Search for the cell housing the specified text and yield its [X, Y] center coordinate. 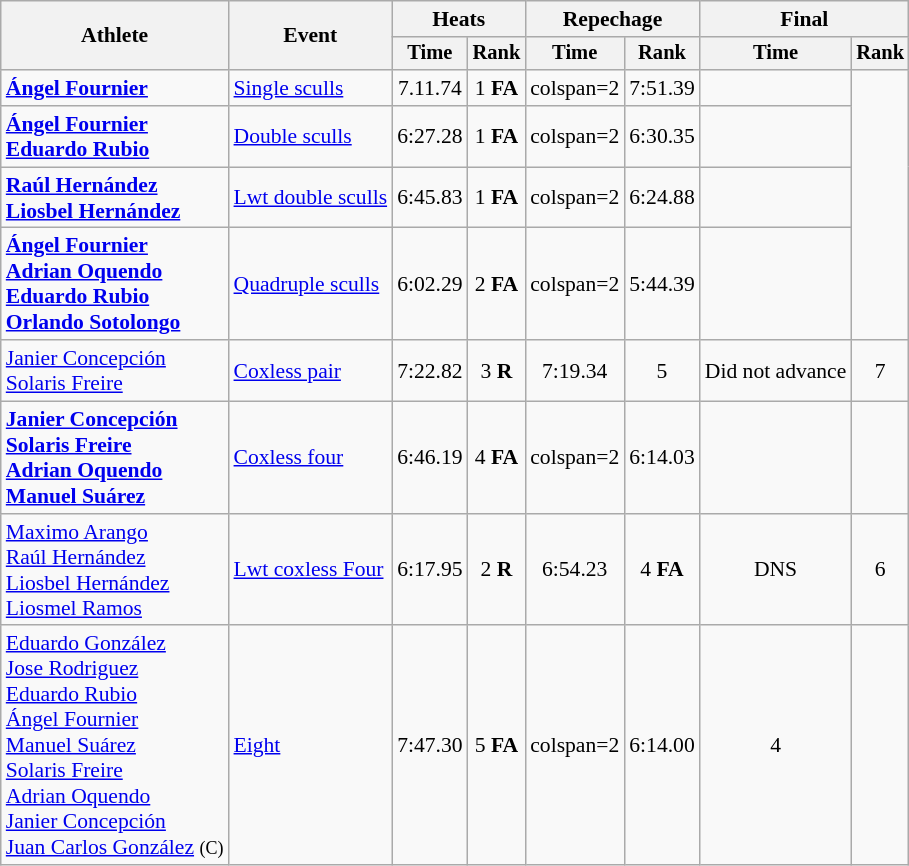
2 R [497, 570]
7.11.74 [430, 88]
7 [880, 370]
Janier ConcepciónSolaris FreireAdrian OquendoManuel Suárez [115, 458]
6:45.83 [430, 198]
Eight [311, 746]
Final [804, 19]
7:19.34 [574, 370]
Did not advance [776, 370]
Athlete [115, 36]
Double sculls [311, 136]
Ángel FournierEduardo Rubio [115, 136]
6 [880, 570]
Coxless four [311, 458]
Quadruple sculls [311, 284]
3 R [497, 370]
2 FA [497, 284]
Event [311, 36]
6:14.03 [662, 458]
Ángel Fournier [115, 88]
6:27.28 [430, 136]
6:02.29 [430, 284]
6:30.35 [662, 136]
6:46.19 [430, 458]
5 [662, 370]
6:14.00 [662, 746]
DNS [776, 570]
6:24.88 [662, 198]
5 FA [497, 746]
7:51.39 [662, 88]
Single sculls [311, 88]
Raúl HernándezLiosbel Hernández [115, 198]
6:54.23 [574, 570]
7:22.82 [430, 370]
5:44.39 [662, 284]
Repechage [612, 19]
Coxless pair [311, 370]
7:47.30 [430, 746]
Lwt coxless Four [311, 570]
Maximo ArangoRaúl HernándezLiosbel HernándezLiosmel Ramos [115, 570]
Eduardo GonzálezJose RodriguezEduardo RubioÁngel FournierManuel SuárezSolaris FreireAdrian OquendoJanier ConcepciónJuan Carlos González (C) [115, 746]
4 [776, 746]
Janier ConcepciónSolaris Freire [115, 370]
Ángel FournierAdrian OquendoEduardo RubioOrlando Sotolongo [115, 284]
6:17.95 [430, 570]
Heats [458, 19]
Lwt double sculls [311, 198]
